Identify which cell holds the provided text, then report its (x, y) central coordinate. 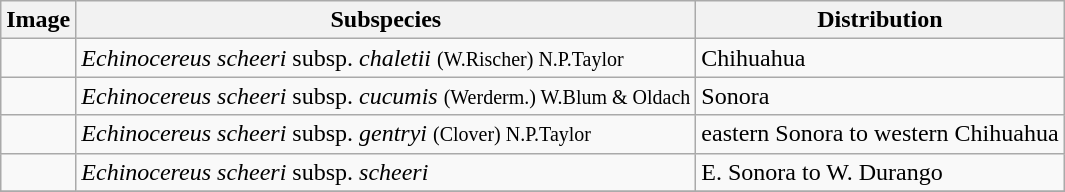
Echinocereus scheeri subsp. gentryi (Clover) N.P.Taylor (386, 134)
Image (38, 20)
Echinocereus scheeri subsp. cucumis (Werderm.) W.Blum & Oldach (386, 96)
Echinocereus scheeri subsp. chaletii (W.Rischer) N.P.Taylor (386, 58)
Sonora (880, 96)
E. Sonora to W. Durango (880, 172)
Chihuahua (880, 58)
eastern Sonora to western Chihuahua (880, 134)
Echinocereus scheeri subsp. scheeri (386, 172)
Subspecies (386, 20)
Distribution (880, 20)
